Pinpoint the cell where the given text exists, returning its (X, Y) midpoint coordinate. 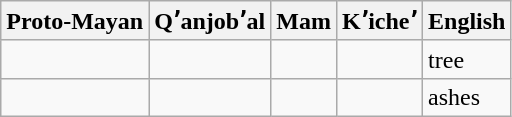
Mam (304, 21)
tree (467, 59)
Kʼicheʼ (379, 21)
English (467, 21)
Proto-Mayan (75, 21)
Qʼanjobʼal (210, 21)
ashes (467, 97)
